Capture the cell that displays the provided text and extract its (X, Y) central coordinate. 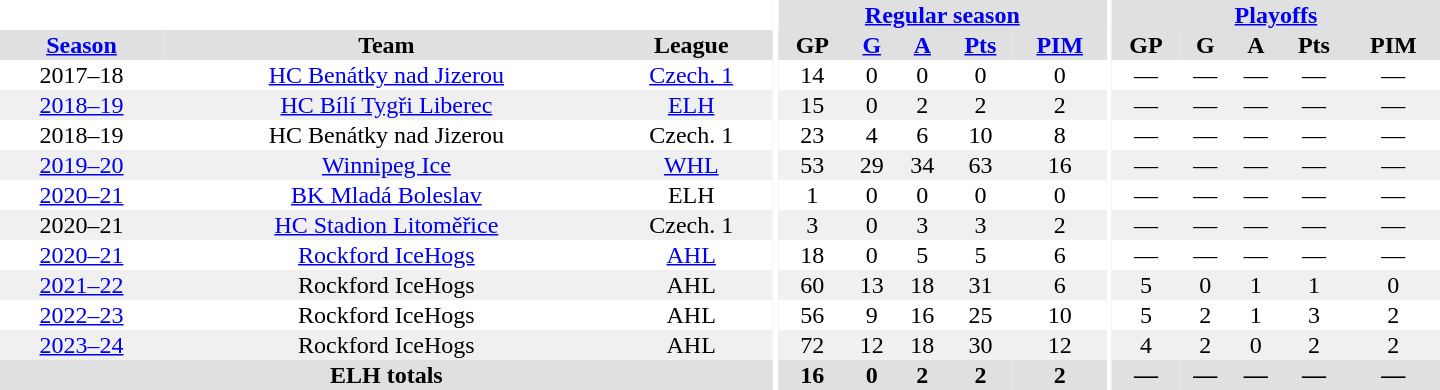
2023–24 (82, 345)
Season (82, 45)
9 (872, 315)
Winnipeg Ice (386, 165)
2022–23 (82, 315)
30 (981, 345)
Playoffs (1276, 15)
HC Stadion Litoměřice (386, 225)
63 (981, 165)
23 (812, 135)
72 (812, 345)
56 (812, 315)
8 (1060, 135)
14 (812, 75)
Team (386, 45)
31 (981, 285)
ELH totals (386, 375)
Regular season (942, 15)
2019–20 (82, 165)
60 (812, 285)
34 (922, 165)
13 (872, 285)
2021–22 (82, 285)
League (692, 45)
2017–18 (82, 75)
BK Mladá Boleslav (386, 195)
29 (872, 165)
15 (812, 105)
25 (981, 315)
HC Bílí Tygři Liberec (386, 105)
WHL (692, 165)
53 (812, 165)
